Search for the cell housing the specified text and yield its [X, Y] center coordinate. 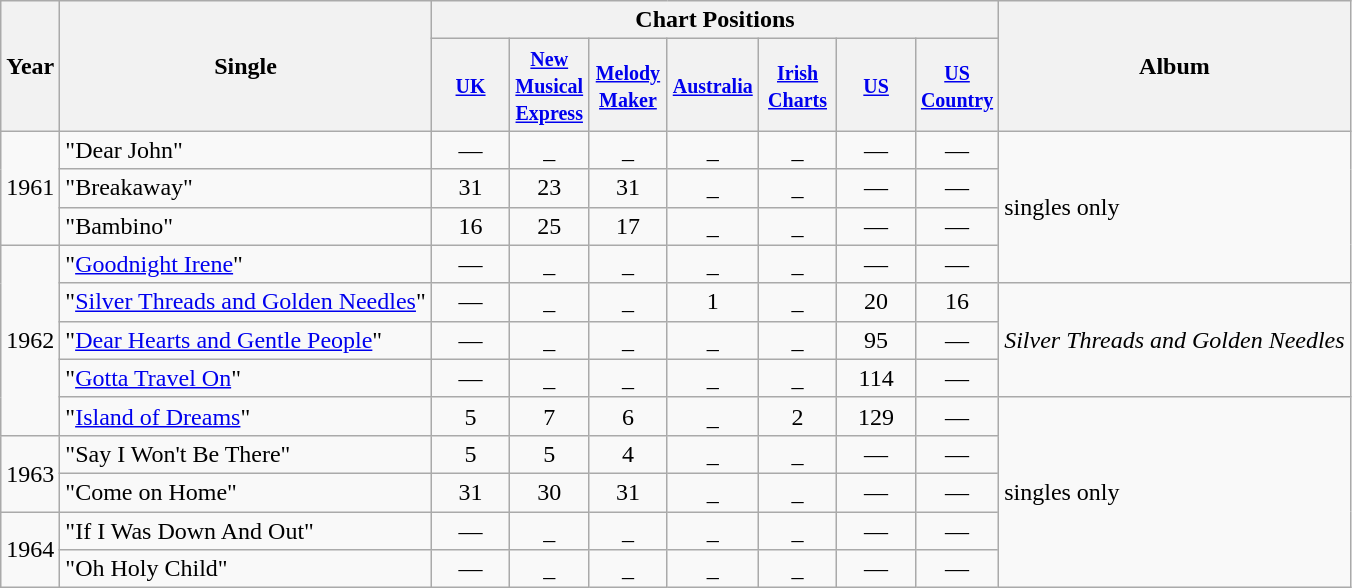
25 [550, 226]
Silver Threads and Golden Needles [1174, 340]
Irish Charts [798, 85]
2 [798, 416]
17 [628, 226]
New Musical Express [550, 85]
1 [712, 302]
"Island of Dreams" [246, 416]
129 [876, 416]
"Goodnight Irene" [246, 264]
"Silver Threads and Golden Needles" [246, 302]
20 [876, 302]
Year [30, 66]
UK [470, 85]
"If I Was Down And Out" [246, 531]
1964 [30, 550]
1961 [30, 188]
1962 [30, 340]
Chart Positions [714, 20]
"Bambino" [246, 226]
Melody Maker [628, 85]
"Come on Home" [246, 492]
Single [246, 66]
US Country [956, 85]
"Dear John" [246, 150]
7 [550, 416]
Australia [712, 85]
114 [876, 378]
"Gotta Travel On" [246, 378]
"Say I Won't Be There" [246, 454]
1963 [30, 473]
"Dear Hearts and Gentle People" [246, 340]
Album [1174, 66]
"Oh Holy Child" [246, 569]
"Breakaway" [246, 188]
US [876, 85]
6 [628, 416]
23 [550, 188]
30 [550, 492]
95 [876, 340]
4 [628, 454]
